Capture the cell that displays the provided text and extract its [X, Y] central coordinate. 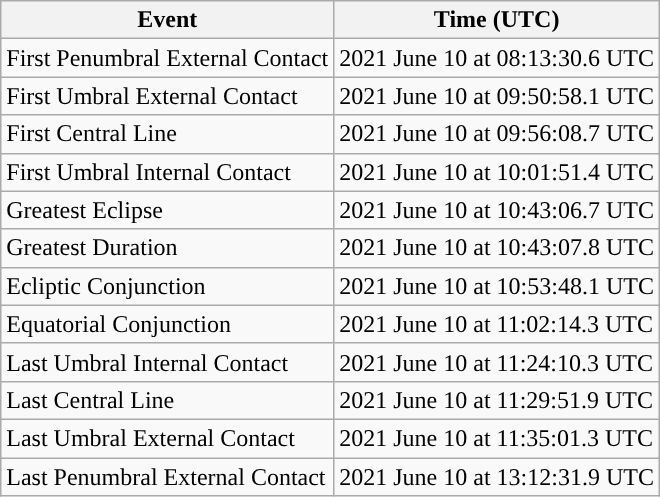
2021 June 10 at 11:35:01.3 UTC [497, 438]
2021 June 10 at 09:56:08.7 UTC [497, 134]
2021 June 10 at 09:50:58.1 UTC [497, 96]
Greatest Duration [168, 248]
2021 June 10 at 08:13:30.6 UTC [497, 58]
Event [168, 20]
First Umbral External Contact [168, 96]
2021 June 10 at 10:43:07.8 UTC [497, 248]
Time (UTC) [497, 20]
Equatorial Conjunction [168, 324]
First Central Line [168, 134]
Last Umbral Internal Contact [168, 362]
2021 June 10 at 13:12:31.9 UTC [497, 477]
Last Penumbral External Contact [168, 477]
2021 June 10 at 10:01:51.4 UTC [497, 172]
2021 June 10 at 11:24:10.3 UTC [497, 362]
2021 June 10 at 10:43:06.7 UTC [497, 210]
Greatest Eclipse [168, 210]
Last Central Line [168, 400]
Last Umbral External Contact [168, 438]
2021 June 10 at 11:29:51.9 UTC [497, 400]
First Penumbral External Contact [168, 58]
2021 June 10 at 10:53:48.1 UTC [497, 286]
Ecliptic Conjunction [168, 286]
2021 June 10 at 11:02:14.3 UTC [497, 324]
First Umbral Internal Contact [168, 172]
